Return the [X, Y] coordinate for the center point of the cell that contains the specified text.  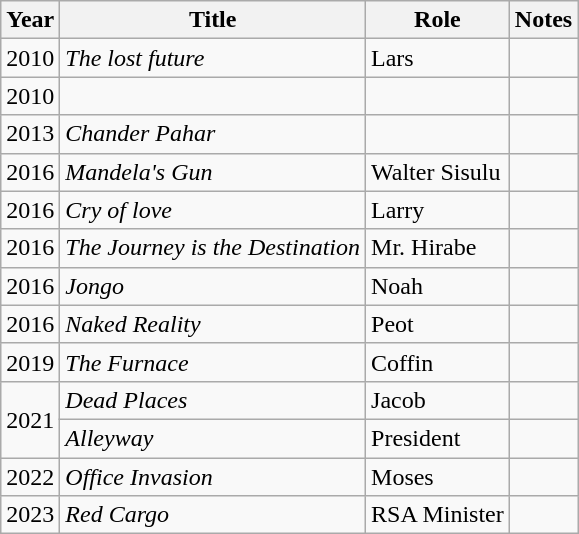
Jongo [213, 286]
The Furnace [213, 362]
Larry [438, 210]
Peot [438, 324]
Walter Sisulu [438, 172]
Chander Pahar [213, 134]
Dead Places [213, 400]
Coffin [438, 362]
Office Invasion [213, 477]
Year [30, 20]
Moses [438, 477]
2021 [30, 419]
Naked Reality [213, 324]
Notes [543, 20]
Alleyway [213, 438]
2019 [30, 362]
2013 [30, 134]
President [438, 438]
Cry of love [213, 210]
The lost future [213, 58]
Noah [438, 286]
Mr. Hirabe [438, 248]
Title [213, 20]
Role [438, 20]
The Journey is the Destination [213, 248]
Lars [438, 58]
2022 [30, 477]
Jacob [438, 400]
2023 [30, 515]
Mandela's Gun [213, 172]
Red Cargo [213, 515]
RSA Minister [438, 515]
